Find where the given text appears and provide that cell's center as [X, Y] coordinate. 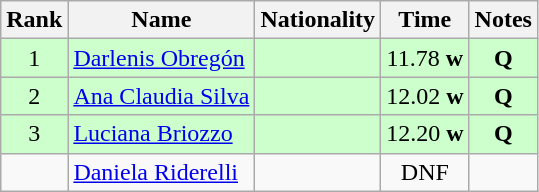
1 [34, 58]
3 [34, 134]
Darlenis Obregón [162, 58]
2 [34, 96]
DNF [425, 172]
Rank [34, 20]
Name [162, 20]
12.02 w [425, 96]
12.20 w [425, 134]
11.78 w [425, 58]
Daniela Riderelli [162, 172]
Ana Claudia Silva [162, 96]
Notes [503, 20]
Time [425, 20]
Nationality [318, 20]
Luciana Briozzo [162, 134]
